Extract the (x, y) coordinate from the center of the cell holding the provided text.  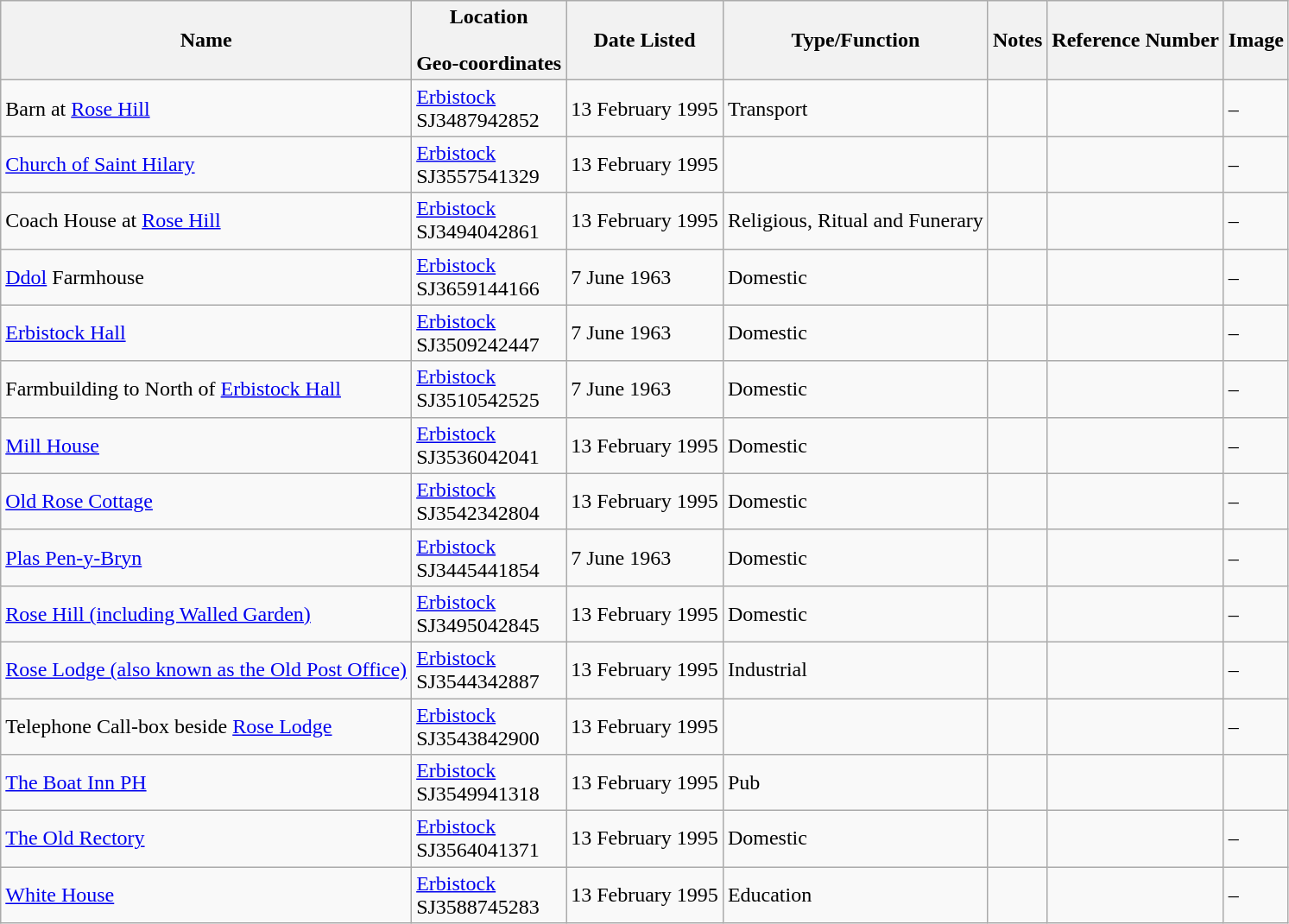
The Boat Inn PH (206, 782)
Image (1255, 41)
ErbistockSJ3544342887 (489, 670)
Education (855, 895)
Erbistock Hall (206, 333)
Religious, Ritual and Funerary (855, 221)
Ddol Farmhouse (206, 276)
Transport (855, 109)
Barn at Rose Hill (206, 109)
White House (206, 895)
ErbistockSJ3509242447 (489, 333)
Date Listed (645, 41)
Mill House (206, 446)
ErbistockSJ3495042845 (489, 613)
ErbistockSJ3494042861 (489, 221)
ErbistockSJ3564041371 (489, 839)
ErbistockSJ3549941318 (489, 782)
Plas Pen-y-Bryn (206, 558)
Church of Saint Hilary (206, 164)
Old Rose Cottage (206, 501)
Coach House at Rose Hill (206, 221)
Reference Number (1136, 41)
ErbistockSJ3487942852 (489, 109)
ErbistockSJ3588745283 (489, 895)
ErbistockSJ3510542525 (489, 389)
The Old Rectory (206, 839)
Notes (1017, 41)
Type/Function (855, 41)
ErbistockSJ3542342804 (489, 501)
Farmbuilding to North of Erbistock Hall (206, 389)
ErbistockSJ3557541329 (489, 164)
ErbistockSJ3445441854 (489, 558)
Name (206, 41)
Rose Lodge (also known as the Old Post Office) (206, 670)
Telephone Call-box beside Rose Lodge (206, 725)
Industrial (855, 670)
Rose Hill (including Walled Garden) (206, 613)
Pub (855, 782)
LocationGeo-coordinates (489, 41)
ErbistockSJ3659144166 (489, 276)
ErbistockSJ3536042041 (489, 446)
ErbistockSJ3543842900 (489, 725)
